For the text-containing cell, return its midpoint in [X, Y] coordinate format. 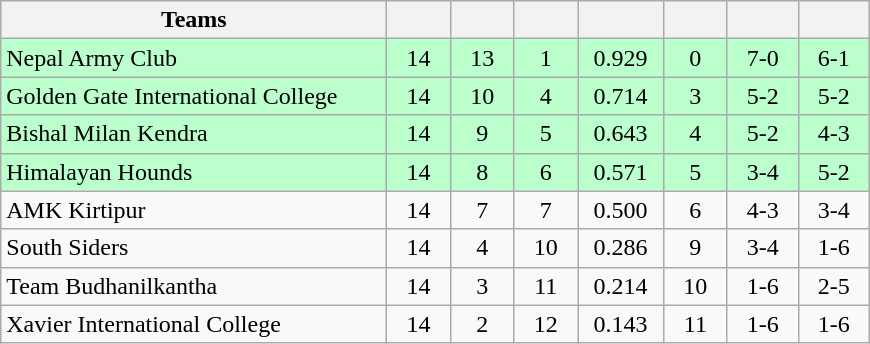
0.286 [621, 248]
Nepal Army Club [194, 58]
Golden Gate International College [194, 96]
0.214 [621, 286]
0.714 [621, 96]
0.929 [621, 58]
0.571 [621, 172]
0.143 [621, 324]
South Siders [194, 248]
Himalayan Hounds [194, 172]
1 [546, 58]
0.643 [621, 134]
AMK Kirtipur [194, 210]
0 [696, 58]
Xavier International College [194, 324]
0.500 [621, 210]
2 [482, 324]
Teams [194, 20]
8 [482, 172]
2-5 [834, 286]
13 [482, 58]
Team Budhanilkantha [194, 286]
12 [546, 324]
7-0 [762, 58]
Bishal Milan Kendra [194, 134]
6-1 [834, 58]
